From the cell containing the given text, extract its center point as (x, y) coordinate. 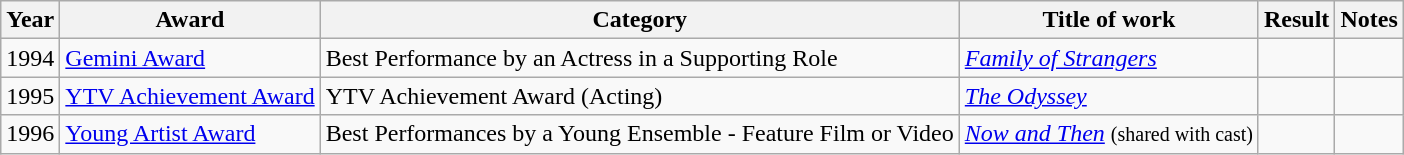
1994 (30, 58)
The Odyssey (1108, 96)
Result (1296, 20)
Title of work (1108, 20)
YTV Achievement Award (Acting) (640, 96)
Year (30, 20)
Award (190, 20)
Best Performances by a Young Ensemble - Feature Film or Video (640, 134)
Family of Strangers (1108, 58)
YTV Achievement Award (190, 96)
Young Artist Award (190, 134)
1995 (30, 96)
Notes (1369, 20)
Gemini Award (190, 58)
Best Performance by an Actress in a Supporting Role (640, 58)
1996 (30, 134)
Category (640, 20)
Now and Then (shared with cast) (1108, 134)
